Output the [x, y] coordinate of the center of the cell containing the given text.  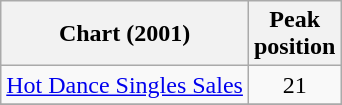
Hot Dance Singles Sales [125, 85]
21 [294, 85]
Chart (2001) [125, 34]
Peakposition [294, 34]
